Search for the cell housing the specified text and yield its (x, y) center coordinate. 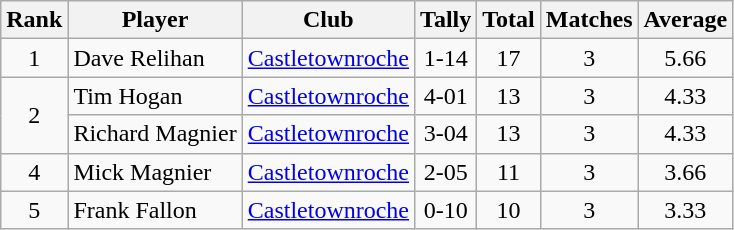
11 (509, 172)
Mick Magnier (155, 172)
Player (155, 20)
1 (34, 58)
2-05 (446, 172)
4 (34, 172)
1-14 (446, 58)
Club (328, 20)
2 (34, 115)
Average (686, 20)
17 (509, 58)
Tally (446, 20)
3.33 (686, 210)
4-01 (446, 96)
5.66 (686, 58)
0-10 (446, 210)
3.66 (686, 172)
Total (509, 20)
Matches (589, 20)
Richard Magnier (155, 134)
3-04 (446, 134)
Rank (34, 20)
Dave Relihan (155, 58)
5 (34, 210)
Frank Fallon (155, 210)
Tim Hogan (155, 96)
10 (509, 210)
